From the cell containing the given text, extract its center point as (x, y) coordinate. 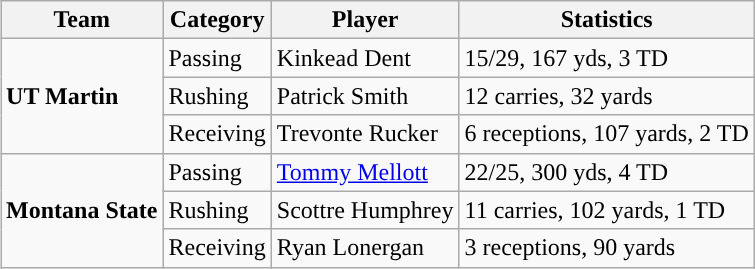
Category (217, 20)
Patrick Smith (365, 96)
3 receptions, 90 yards (606, 248)
UT Martin (82, 96)
Montana State (82, 210)
Team (82, 20)
11 carries, 102 yards, 1 TD (606, 210)
Trevonte Rucker (365, 134)
Scottre Humphrey (365, 210)
12 carries, 32 yards (606, 96)
15/29, 167 yds, 3 TD (606, 58)
22/25, 300 yds, 4 TD (606, 172)
Ryan Lonergan (365, 248)
Statistics (606, 20)
Player (365, 20)
Tommy Mellott (365, 172)
Kinkead Dent (365, 58)
6 receptions, 107 yards, 2 TD (606, 134)
